Detect which cell encompasses the target text, then output its (x, y) center coordinate. 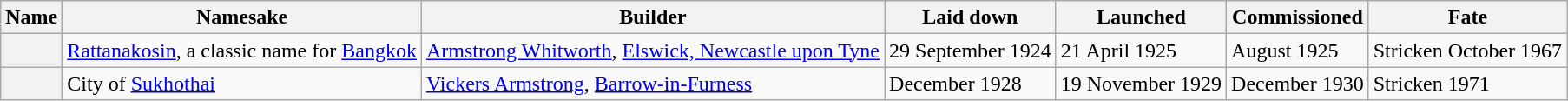
Armstrong Whitworth, Elswick, Newcastle upon Tyne (653, 50)
Namesake (242, 17)
Rattanakosin, a classic name for Bangkok (242, 50)
19 November 1929 (1141, 84)
Commissioned (1298, 17)
Fate (1467, 17)
Stricken October 1967 (1467, 50)
Launched (1141, 17)
Stricken 1971 (1467, 84)
Builder (653, 17)
August 1925 (1298, 50)
21 April 1925 (1141, 50)
Laid down (971, 17)
December 1928 (971, 84)
Name (31, 17)
December 1930 (1298, 84)
29 September 1924 (971, 50)
Vickers Armstrong, Barrow-in-Furness (653, 84)
City of Sukhothai (242, 84)
